Detect which cell encompasses the target text, then output its (X, Y) center coordinate. 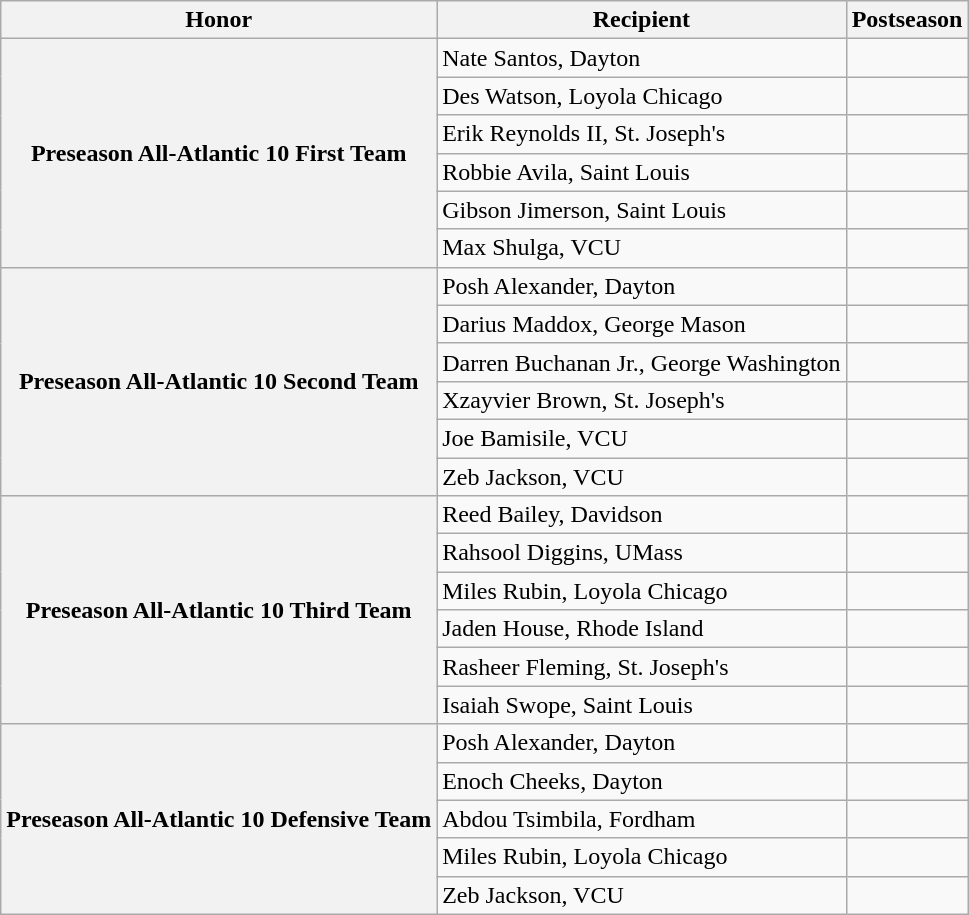
Erik Reynolds II, St. Joseph's (642, 134)
Gibson Jimerson, Saint Louis (642, 210)
Enoch Cheeks, Dayton (642, 781)
Jaden House, Rhode Island (642, 629)
Darius Maddox, George Mason (642, 324)
Reed Bailey, Davidson (642, 515)
Recipient (642, 20)
Joe Bamisile, VCU (642, 438)
Nate Santos, Dayton (642, 58)
Preseason All-Atlantic 10 Defensive Team (219, 819)
Robbie Avila, Saint Louis (642, 172)
Rahsool Diggins, UMass (642, 553)
Preseason All-Atlantic 10 First Team (219, 153)
Preseason All-Atlantic 10 Second Team (219, 381)
Rasheer Fleming, St. Joseph's (642, 667)
Postseason (907, 20)
Abdou Tsimbila, Fordham (642, 819)
Isaiah Swope, Saint Louis (642, 705)
Preseason All-Atlantic 10 Third Team (219, 610)
Des Watson, Loyola Chicago (642, 96)
Xzayvier Brown, St. Joseph's (642, 400)
Max Shulga, VCU (642, 248)
Darren Buchanan Jr., George Washington (642, 362)
Honor (219, 20)
